Capture the cell that displays the provided text and extract its (x, y) central coordinate. 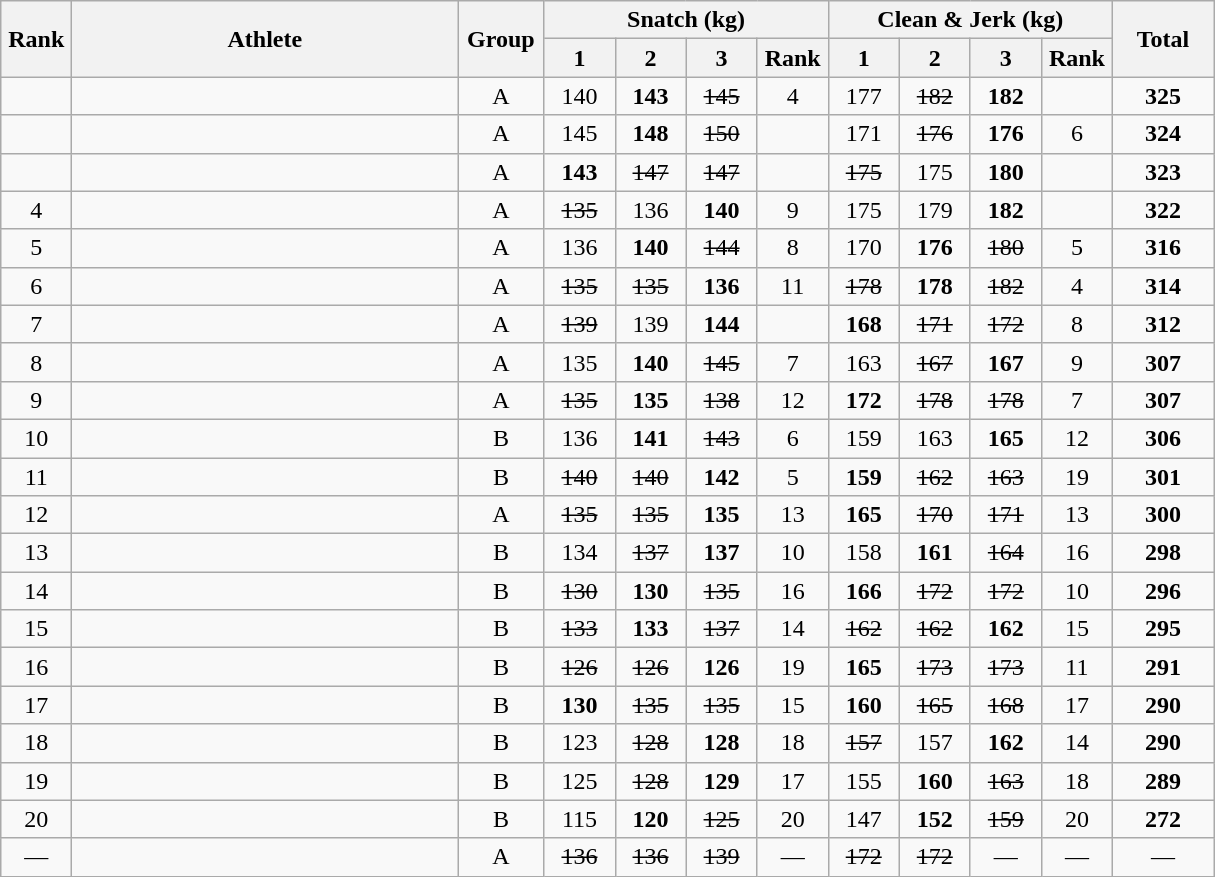
323 (1162, 172)
300 (1162, 515)
Athlete (265, 39)
Snatch (kg) (686, 20)
142 (722, 477)
Group (501, 39)
155 (864, 781)
295 (1162, 629)
141 (650, 438)
166 (864, 591)
291 (1162, 667)
Clean & Jerk (kg) (970, 20)
325 (1162, 96)
298 (1162, 553)
152 (934, 819)
301 (1162, 477)
296 (1162, 591)
138 (722, 400)
322 (1162, 210)
115 (580, 819)
306 (1162, 438)
177 (864, 96)
158 (864, 553)
120 (650, 819)
123 (580, 743)
129 (722, 781)
312 (1162, 324)
Total (1162, 39)
179 (934, 210)
161 (934, 553)
272 (1162, 819)
289 (1162, 781)
316 (1162, 248)
164 (1006, 553)
324 (1162, 134)
150 (722, 134)
134 (580, 553)
314 (1162, 286)
148 (650, 134)
